From the cell containing the given text, extract its center point as [x, y] coordinate. 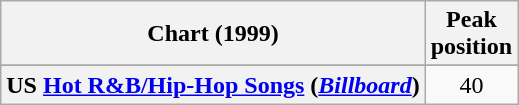
Chart (1999) [213, 34]
Peakposition [471, 34]
40 [471, 85]
US Hot R&B/Hip-Hop Songs (Billboard) [213, 85]
